From the cell containing the given text, extract its center point as [X, Y] coordinate. 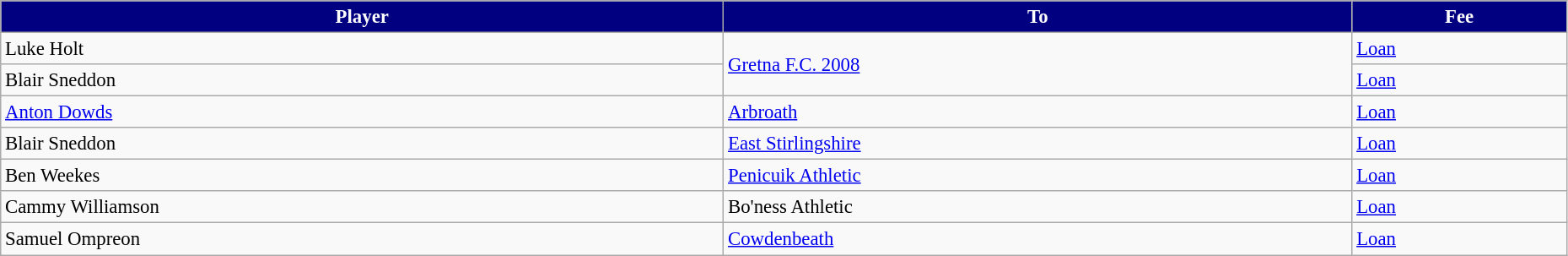
To [1037, 17]
Cowdenbeath [1037, 239]
Bo'ness Athletic [1037, 207]
East Stirlingshire [1037, 144]
Penicuik Athletic [1037, 176]
Cammy Williamson [363, 207]
Samuel Ompreon [363, 239]
Ben Weekes [363, 176]
Anton Dowds [363, 112]
Arbroath [1037, 112]
Player [363, 17]
Luke Holt [363, 49]
Gretna F.C. 2008 [1037, 64]
Fee [1459, 17]
